Locate the cell with the specified text and output its [x, y] center coordinate. 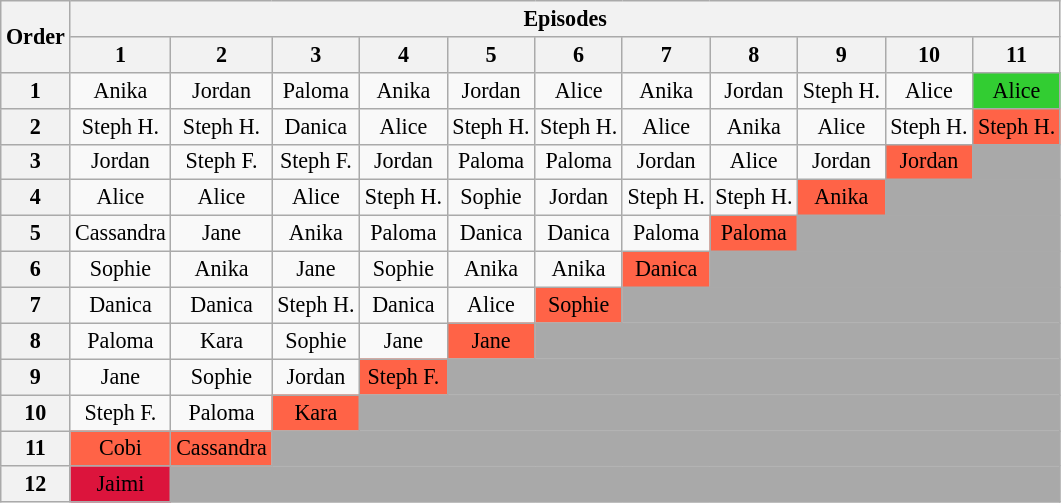
Jaimi [120, 484]
12 [36, 484]
Cobi [120, 448]
Episodes [565, 18]
Order [36, 36]
